Provide the (X, Y) coordinate of the cell's center where the given text is located.  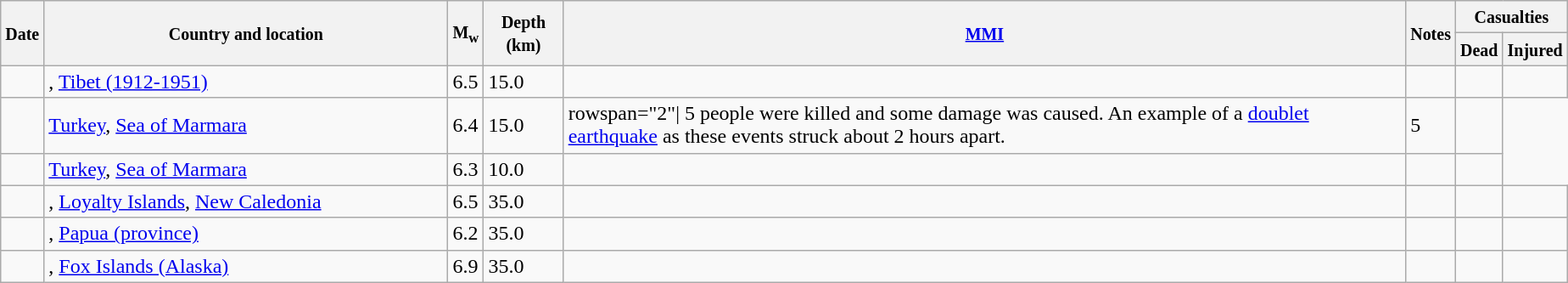
, Tibet (1912-1951) (246, 82)
Depth (km) (524, 33)
6.3 (466, 169)
MMI (984, 33)
Notes (1431, 33)
6.9 (466, 266)
Injured (1535, 49)
5 (1431, 126)
10.0 (524, 169)
, Papua (province) (246, 234)
Date (22, 33)
Country and location (246, 33)
Casualties (1511, 17)
6.2 (466, 234)
, Loyalty Islands, New Caledonia (246, 201)
Dead (1479, 49)
, Fox Islands (Alaska) (246, 266)
Mw (466, 33)
6.4 (466, 126)
rowspan="2"| 5 people were killed and some damage was caused. An example of a doublet earthquake as these events struck about 2 hours apart. (984, 126)
